Identify which cell holds the provided text, then report its (x, y) central coordinate. 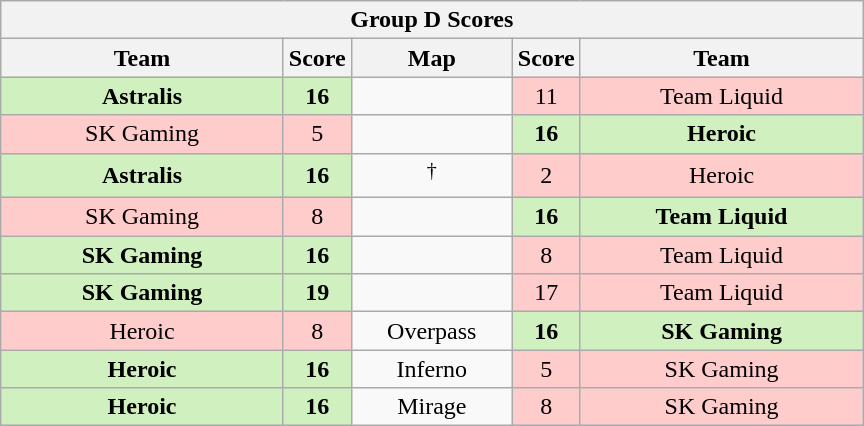
11 (546, 96)
17 (546, 293)
Mirage (432, 407)
Inferno (432, 369)
Overpass (432, 331)
Group D Scores (432, 20)
2 (546, 176)
19 (317, 293)
Map (432, 58)
† (432, 176)
